Locate the cell with the specified text and output its (X, Y) center coordinate. 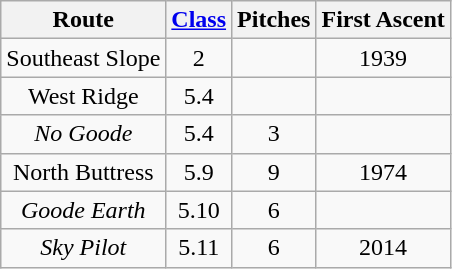
Goode Earth (84, 210)
First Ascent (383, 20)
North Buttress (84, 172)
1939 (383, 58)
3 (274, 134)
9 (274, 172)
Class (199, 20)
West Ridge (84, 96)
Pitches (274, 20)
5.11 (199, 248)
5.9 (199, 172)
5.10 (199, 210)
1974 (383, 172)
2014 (383, 248)
No Goode (84, 134)
Route (84, 20)
Sky Pilot (84, 248)
Southeast Slope (84, 58)
2 (199, 58)
